Determine the (x, y) coordinate at the center of the cell enclosing the given text.  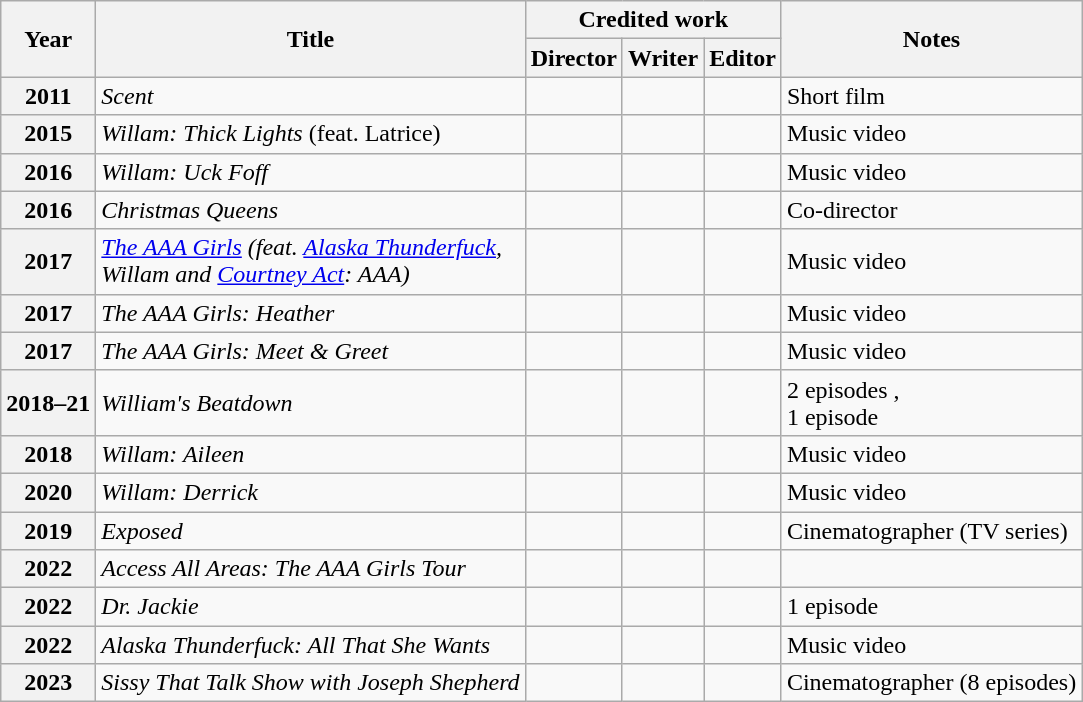
Willam: Thick Lights (feat. Latrice) (310, 134)
2019 (48, 531)
Credited work (653, 20)
2 episodes ,1 episode (931, 402)
Exposed (310, 531)
Title (310, 39)
Short film (931, 96)
The AAA Girls: Meet & Greet (310, 351)
2023 (48, 683)
Year (48, 39)
Scent (310, 96)
Director (574, 58)
2011 (48, 96)
1 episode (931, 607)
Notes (931, 39)
Editor (743, 58)
Willam: Derrick (310, 492)
Co-director (931, 210)
William's Beatdown (310, 402)
Cinematographer (TV series) (931, 531)
Alaska Thunderfuck: All That She Wants (310, 645)
Willam: Aileen (310, 454)
Sissy That Talk Show with Joseph Shepherd (310, 683)
2020 (48, 492)
Willam: Uck Foff (310, 172)
2015 (48, 134)
Christmas Queens (310, 210)
Access All Areas: The AAA Girls Tour (310, 569)
Cinematographer (8 episodes) (931, 683)
2018 (48, 454)
Writer (662, 58)
The AAA Girls (feat. Alaska Thunderfuck,Willam and Courtney Act: AAA) (310, 262)
Dr. Jackie (310, 607)
2018–21 (48, 402)
The AAA Girls: Heather (310, 313)
